From the cell containing the given text, extract its center point as [x, y] coordinate. 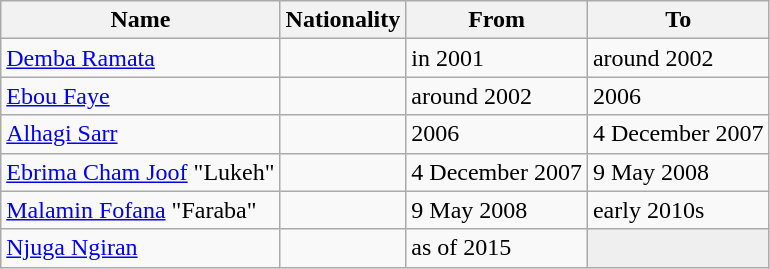
Alhagi Sarr [140, 134]
early 2010s [678, 210]
in 2001 [497, 58]
Ebou Faye [140, 96]
Nationality [343, 20]
Ebrima Cham Joof "Lukeh" [140, 172]
Malamin Fofana "Faraba" [140, 210]
Njuga Ngiran [140, 248]
To [678, 20]
Name [140, 20]
From [497, 20]
as of 2015 [497, 248]
Demba Ramata [140, 58]
